Search for the cell housing the specified text and yield its (x, y) center coordinate. 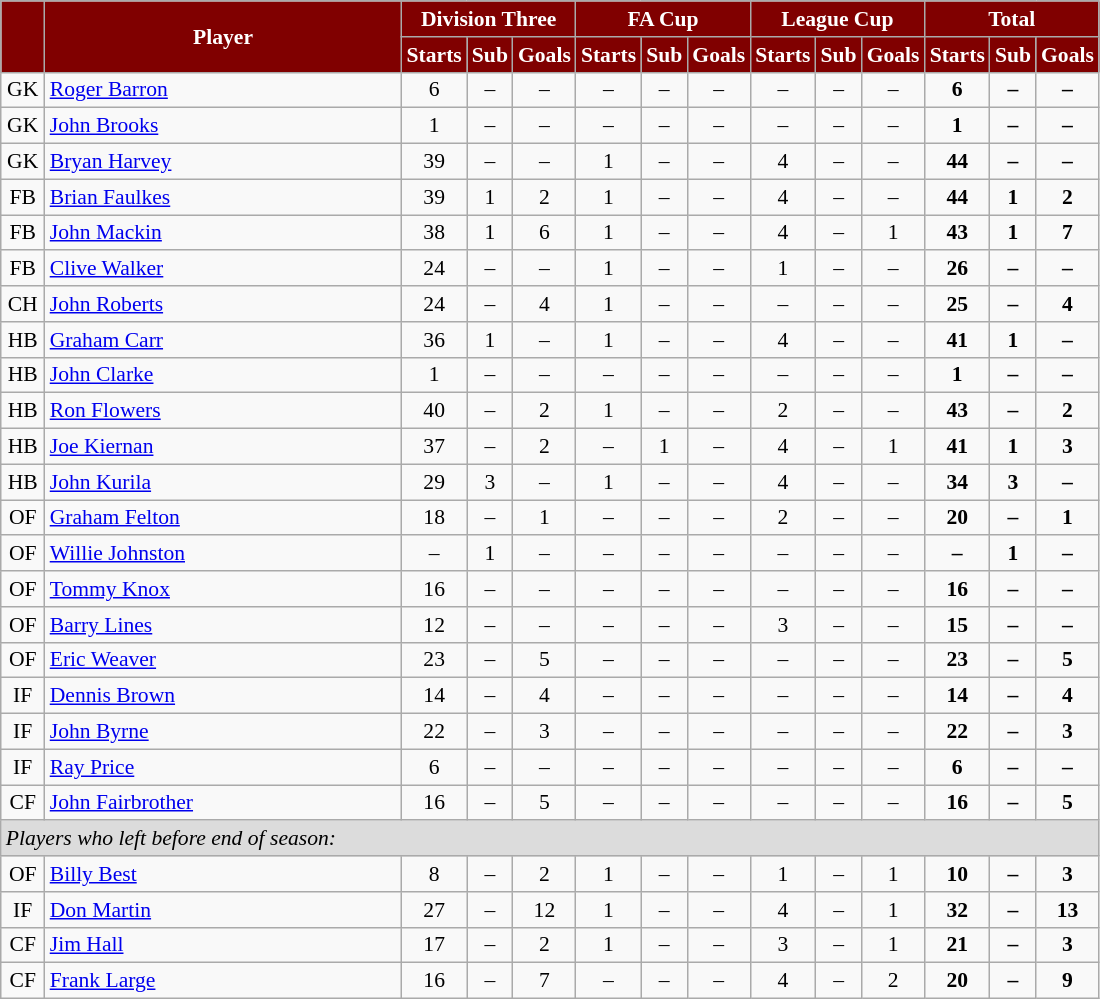
25 (958, 304)
10 (958, 874)
38 (434, 233)
Bryan Harvey (224, 162)
13 (1068, 910)
18 (434, 518)
John Mackin (224, 233)
Division Three (489, 19)
John Byrne (224, 732)
Players who left before end of season: (550, 839)
John Brooks (224, 126)
17 (434, 945)
15 (958, 625)
29 (434, 482)
Don Martin (224, 910)
Brian Faulkes (224, 197)
CH (23, 304)
32 (958, 910)
9 (1068, 981)
Clive Walker (224, 269)
Total (1012, 19)
Graham Felton (224, 518)
Eric Weaver (224, 660)
John Roberts (224, 304)
27 (434, 910)
John Fairbrother (224, 803)
League Cup (837, 19)
Billy Best (224, 874)
Dennis Brown (224, 696)
John Clarke (224, 375)
Roger Barron (224, 90)
Tommy Knox (224, 589)
Ray Price (224, 767)
8 (434, 874)
Ron Flowers (224, 411)
21 (958, 945)
John Kurila (224, 482)
Jim Hall (224, 945)
Willie Johnston (224, 554)
Player (224, 36)
26 (958, 269)
36 (434, 340)
Barry Lines (224, 625)
Joe Kiernan (224, 447)
34 (958, 482)
40 (434, 411)
37 (434, 447)
FA Cup (663, 19)
Graham Carr (224, 340)
Frank Large (224, 981)
